Pinpoint the cell where the given text exists, returning its [X, Y] midpoint coordinate. 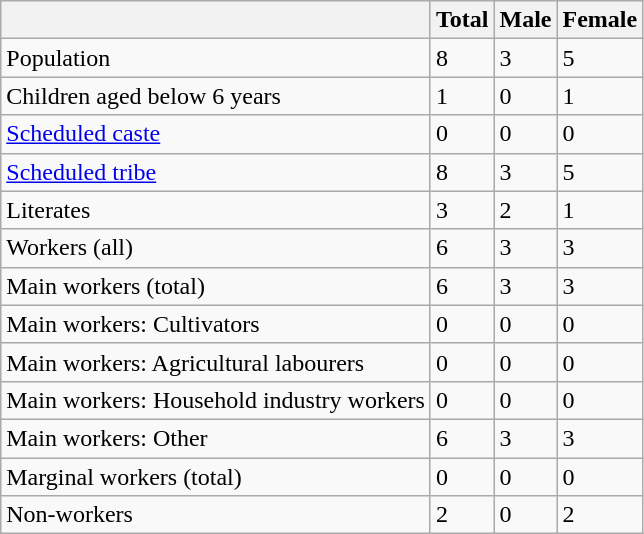
Literates [216, 210]
Male [526, 20]
Scheduled tribe [216, 172]
Main workers: Household industry workers [216, 400]
Main workers (total) [216, 286]
Total [462, 20]
Population [216, 58]
Non-workers [216, 515]
Children aged below 6 years [216, 96]
Main workers: Other [216, 438]
Scheduled caste [216, 134]
Main workers: Cultivators [216, 324]
Marginal workers (total) [216, 477]
Main workers: Agricultural labourers [216, 362]
Female [600, 20]
Workers (all) [216, 248]
